Detect which cell encompasses the target text, then output its (x, y) center coordinate. 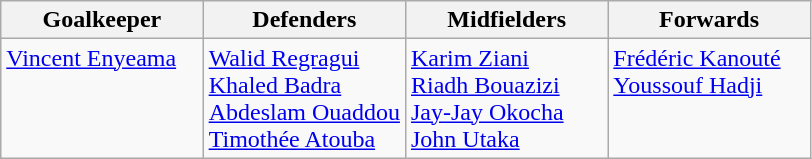
Karim Ziani Riadh Bouazizi Jay-Jay Okocha John Utaka (506, 98)
Defenders (304, 20)
Forwards (709, 20)
Vincent Enyeama (102, 98)
Frédéric Kanouté Youssouf Hadji (709, 98)
Goalkeeper (102, 20)
Walid Regragui Khaled Badra Abdeslam Ouaddou Timothée Atouba (304, 98)
Midfielders (506, 20)
